Detect which cell encompasses the target text, then output its (x, y) center coordinate. 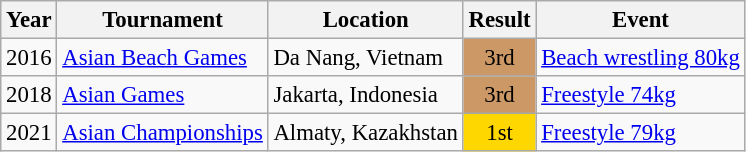
2021 (29, 133)
Jakarta, Indonesia (366, 95)
Almaty, Kazakhstan (366, 133)
Freestyle 79kg (640, 133)
Event (640, 20)
Asian Championships (162, 133)
Da Nang, Vietnam (366, 58)
Asian Games (162, 95)
1st (500, 133)
Location (366, 20)
Beach wrestling 80kg (640, 58)
Tournament (162, 20)
Year (29, 20)
Result (500, 20)
2016 (29, 58)
Freestyle 74kg (640, 95)
2018 (29, 95)
Asian Beach Games (162, 58)
